For the text-containing cell, return its midpoint in [x, y] coordinate format. 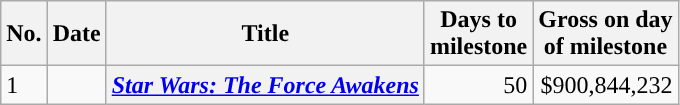
Title [265, 34]
Star Wars: The Force Awakens [265, 85]
$900,844,232 [606, 85]
No. [24, 34]
1 [24, 85]
Days to milestone [478, 34]
Date [76, 34]
50 [478, 85]
Gross on day of milestone [606, 34]
